Return (X, Y) of the center of cell containing provided text 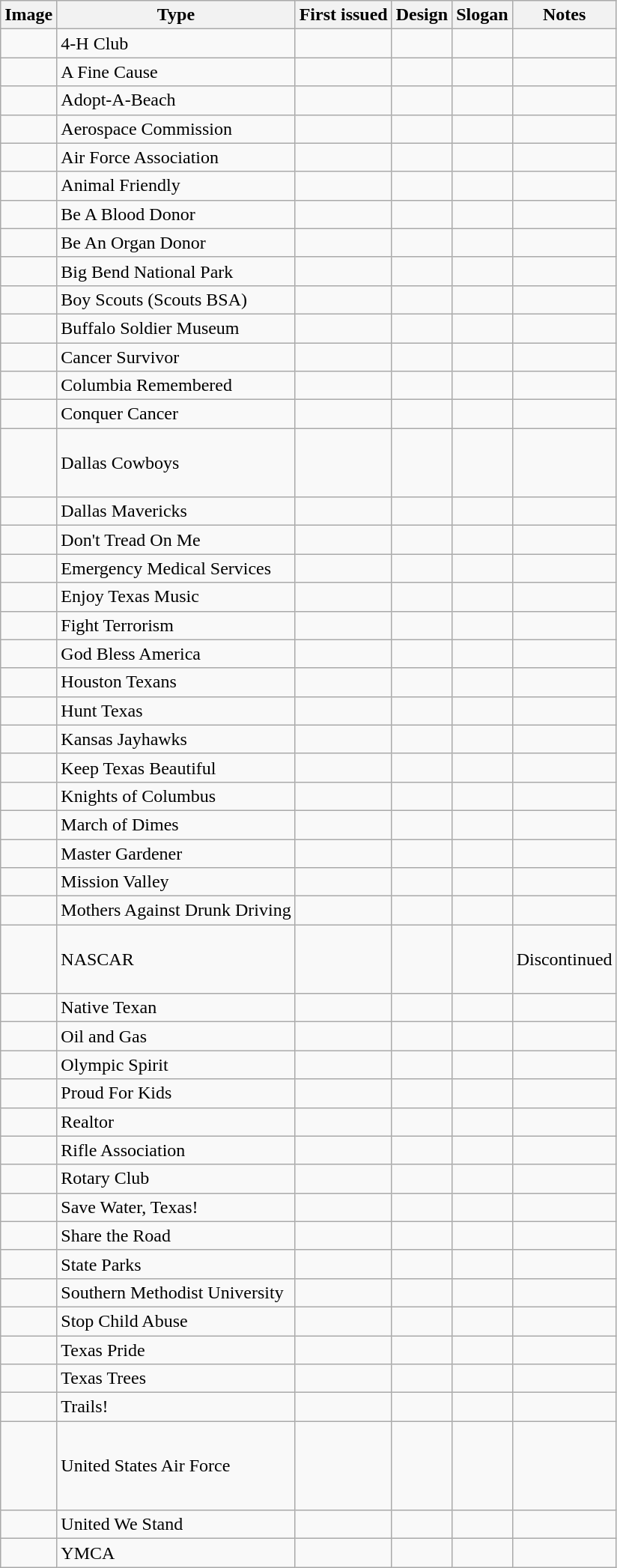
NASCAR (176, 959)
Olympic Spirit (176, 1065)
Emergency Medical Services (176, 568)
Kansas Jayhawks (176, 739)
Columbia Remembered (176, 386)
Slogan (482, 15)
A Fine Cause (176, 72)
Trails! (176, 1407)
Big Bend National Park (176, 271)
Southern Methodist University (176, 1292)
Air Force Association (176, 157)
Master Gardener (176, 853)
Cancer Survivor (176, 357)
Oil and Gas (176, 1036)
Buffalo Soldier Museum (176, 328)
Realtor (176, 1122)
Share the Road (176, 1236)
Be An Organ Donor (176, 243)
Save Water, Texas! (176, 1207)
Adopt-A-Beach (176, 100)
United States Air Force (176, 1466)
Texas Trees (176, 1379)
Image (28, 15)
Aerospace Commission (176, 129)
YMCA (176, 1553)
Proud For Kids (176, 1093)
Houston Texans (176, 682)
First issued (343, 15)
United We Stand (176, 1525)
Stop Child Abuse (176, 1321)
Animal Friendly (176, 186)
Boy Scouts (Scouts BSA) (176, 300)
Dallas Cowboys (176, 463)
Rotary Club (176, 1179)
Design (422, 15)
Mothers Against Drunk Driving (176, 911)
Enjoy Texas Music (176, 597)
Hunt Texas (176, 711)
Fight Terrorism (176, 625)
Texas Pride (176, 1350)
Don't Tread On Me (176, 540)
4-H Club (176, 43)
Knights of Columbus (176, 796)
Conquer Cancer (176, 414)
Dallas Mavericks (176, 511)
Native Texan (176, 1008)
Type (176, 15)
Be A Blood Donor (176, 214)
God Bless America (176, 654)
Notes (565, 15)
Keep Texas Beautiful (176, 768)
Rifle Association (176, 1150)
Mission Valley (176, 882)
State Parks (176, 1264)
March of Dimes (176, 824)
Discontinued (565, 959)
